Output the (x, y) coordinate of the center of the cell containing the given text.  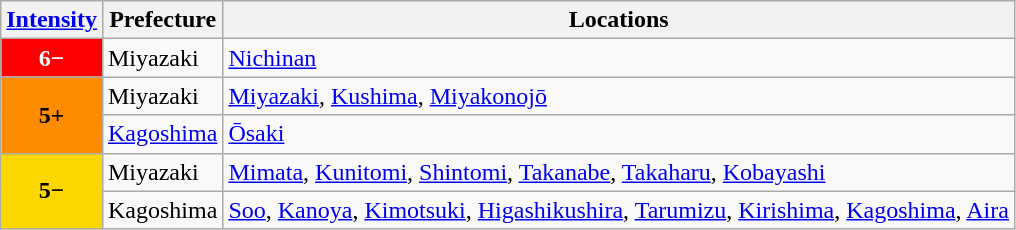
Intensity (52, 20)
5+ (52, 115)
6− (52, 58)
Nichinan (619, 58)
Soo, Kanoya, Kimotsuki, Higashikushira, Tarumizu, Kirishima, Kagoshima, Aira (619, 210)
Prefecture (162, 20)
Locations (619, 20)
Ōsaki (619, 134)
Mimata, Kunitomi, Shintomi, Takanabe, Takaharu, Kobayashi (619, 172)
Miyazaki, Kushima, Miyakonojō (619, 96)
5− (52, 191)
